From the cell containing the given text, extract its center point as [X, Y] coordinate. 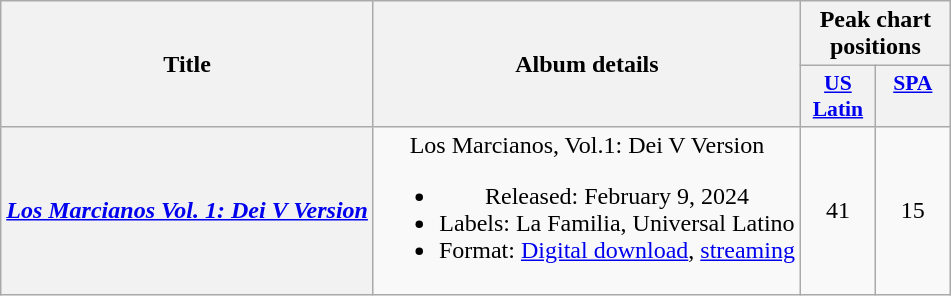
Title [188, 64]
Album details [586, 64]
Peak chart positions [875, 34]
USLatin [838, 96]
Los Marcianos, Vol.1: Dei V VersionReleased: February 9, 2024Labels: La Familia, Universal LatinoFormat: Digital download, streaming [586, 210]
SPA [912, 96]
41 [838, 210]
15 [912, 210]
Los Marcianos Vol. 1: Dei V Version [188, 210]
